Locate the cell with the specified text and output its [x, y] center coordinate. 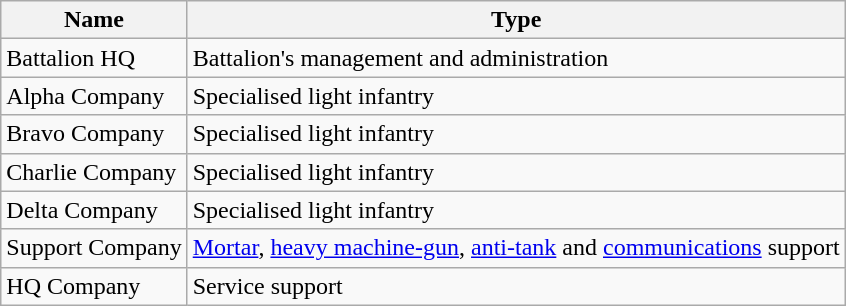
Service support [516, 286]
Battalion HQ [94, 58]
Type [516, 20]
Mortar, heavy machine-gun, anti-tank and communications support [516, 248]
Name [94, 20]
Alpha Company [94, 96]
Delta Company [94, 210]
Support Company [94, 248]
HQ Company [94, 286]
Charlie Company [94, 172]
Battalion's management and administration [516, 58]
Bravo Company [94, 134]
